Detect which cell encompasses the target text, then output its [x, y] center coordinate. 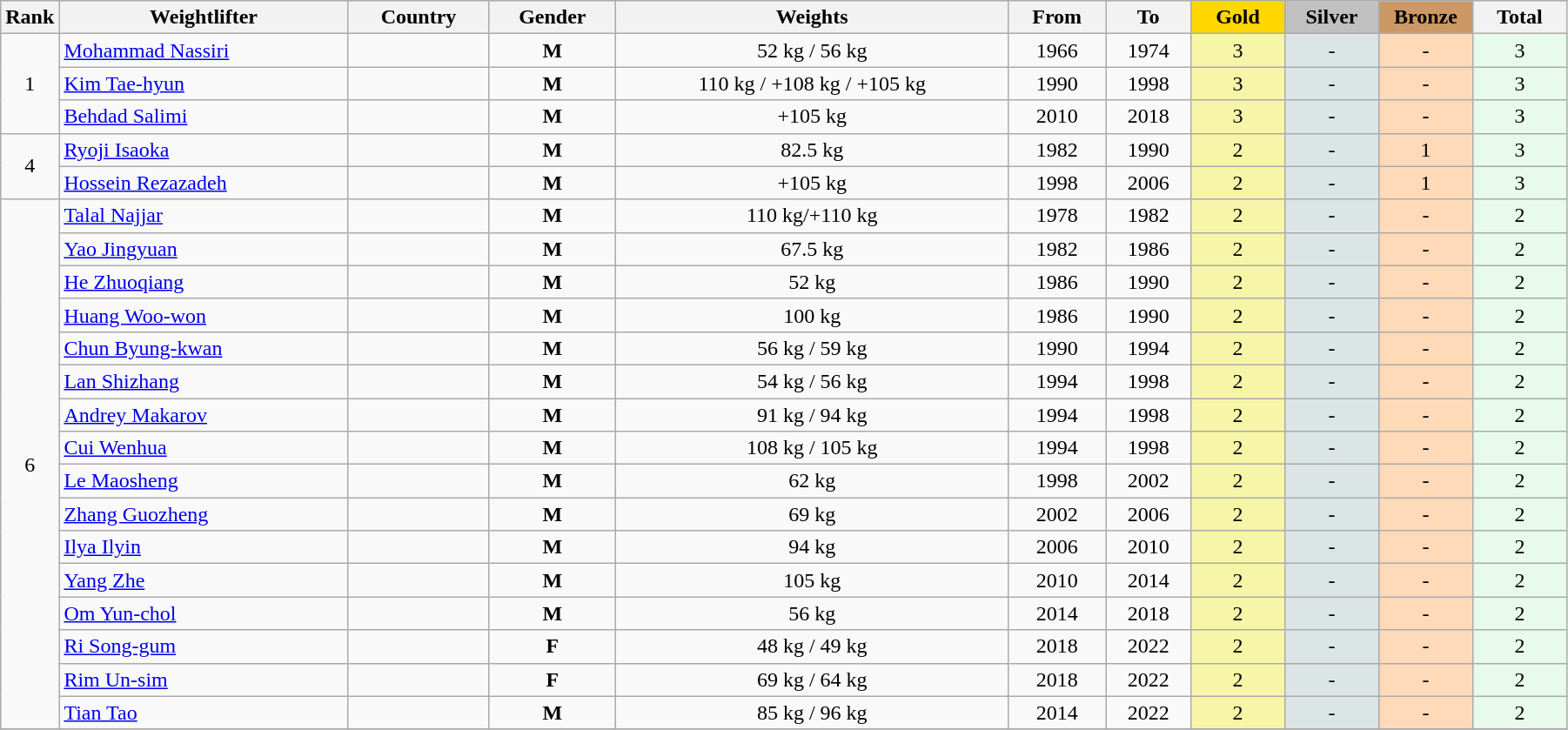
91 kg / 94 kg [813, 415]
Ryoji Isaoka [204, 150]
Weightlifter [204, 17]
He Zhuoqiang [204, 282]
From [1057, 17]
82.5 kg [813, 150]
110 kg/+110 kg [813, 216]
1974 [1149, 50]
56 kg / 59 kg [813, 348]
69 kg / 64 kg [813, 680]
108 kg / 105 kg [813, 448]
48 kg / 49 kg [813, 646]
100 kg [813, 315]
Cui Wenhua [204, 448]
Total [1519, 17]
110 kg / +108 kg / +105 kg [813, 84]
Yao Jingyuan [204, 249]
Behdad Salimi [204, 117]
52 kg / 56 kg [813, 50]
62 kg [813, 481]
Ri Song-gum [204, 646]
Lan Shizhang [204, 381]
52 kg [813, 282]
Tian Tao [204, 713]
4 [30, 166]
Huang Woo-won [204, 315]
56 kg [813, 613]
Chun Byung-kwan [204, 348]
67.5 kg [813, 249]
Le Maosheng [204, 481]
Om Yun-chol [204, 613]
Silver [1332, 17]
1978 [1057, 216]
Gender [553, 17]
54 kg / 56 kg [813, 381]
Talal Najjar [204, 216]
6 [30, 465]
85 kg / 96 kg [813, 713]
Gold [1238, 17]
Ilya Ilyin [204, 547]
Rank [30, 17]
69 kg [813, 514]
94 kg [813, 547]
Zhang Guozheng [204, 514]
To [1149, 17]
Bronze [1425, 17]
Weights [813, 17]
Mohammad Nassiri [204, 50]
Yang Zhe [204, 580]
Andrey Makarov [204, 415]
105 kg [813, 580]
Hossein Rezazadeh [204, 183]
1966 [1057, 50]
Country [419, 17]
Rim Un-sim [204, 680]
Kim Tae-hyun [204, 84]
